Capture the cell that displays the provided text and extract its [X, Y] central coordinate. 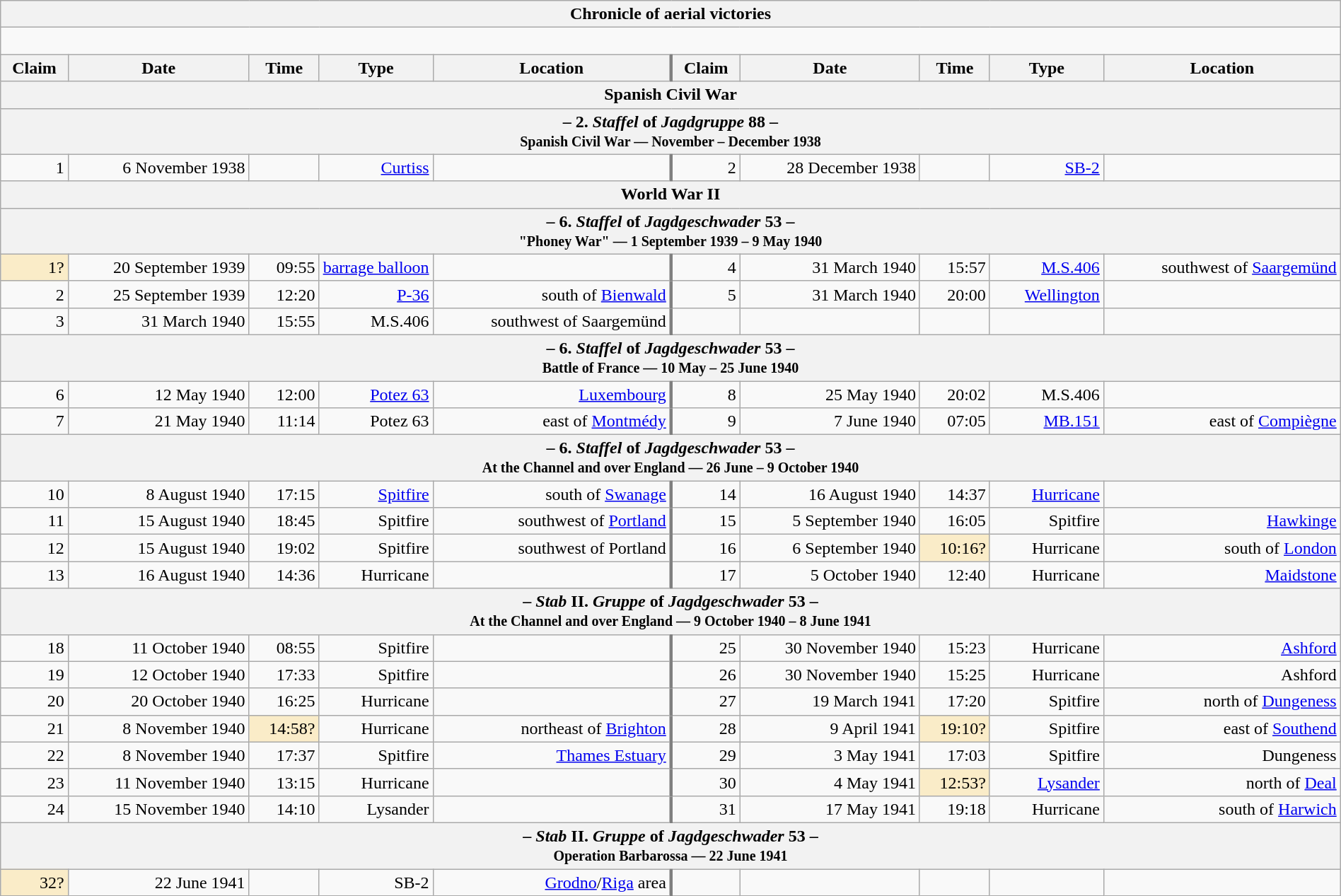
barrage balloon [376, 267]
5 September 1940 [830, 521]
22 [34, 755]
17:37 [284, 755]
17 May 1941 [830, 809]
17 [706, 575]
22 June 1941 [158, 882]
15 [706, 521]
12 October 1940 [158, 675]
15:25 [955, 675]
16:25 [284, 702]
27 [706, 702]
12 [34, 548]
07:05 [955, 421]
17:20 [955, 702]
25 September 1939 [158, 294]
south of London [1222, 548]
17:15 [284, 494]
29 [706, 755]
9 [706, 421]
19 March 1941 [830, 702]
23 [34, 782]
13:15 [284, 782]
28 December 1938 [830, 168]
east of Southend [1222, 728]
12:20 [284, 294]
Thames Estuary [552, 755]
6 November 1938 [158, 168]
19:02 [284, 548]
15:55 [284, 321]
30 [706, 782]
12 May 1940 [158, 394]
19:10? [955, 728]
1 [34, 168]
Spanish Civil War [670, 95]
5 [706, 294]
Curtiss [376, 168]
15:57 [955, 267]
32? [34, 882]
– 6. Staffel of Jagdgeschwader 53 –"Phoney War" — 1 September 1939 – 9 May 1940 [670, 231]
east of Montmédy [552, 421]
north of Deal [1222, 782]
6 September 1940 [830, 548]
south of Bienwald [552, 294]
20:00 [955, 294]
World War II [670, 194]
21 May 1940 [158, 421]
20 September 1939 [158, 267]
6 [34, 394]
24 [34, 809]
Luxembourg [552, 394]
25 May 1940 [830, 394]
17:03 [955, 755]
20 October 1940 [158, 702]
15:23 [955, 648]
Dungeness [1222, 755]
9 April 1941 [830, 728]
east of Compiègne [1222, 421]
10:16? [955, 548]
11 October 1940 [158, 648]
13 [34, 575]
11:14 [284, 421]
Chronicle of aerial victories [670, 14]
21 [34, 728]
14:37 [955, 494]
3 [34, 321]
12:40 [955, 575]
14:10 [284, 809]
14:58? [284, 728]
– 2. Staffel of Jagdgruppe 88 –Spanish Civil War — November – December 1938 [670, 132]
5 October 1940 [830, 575]
12:53? [955, 782]
19 [34, 675]
15 November 1940 [158, 809]
– 6. Staffel of Jagdgeschwader 53 –At the Channel and over England — 26 June – 9 October 1940 [670, 458]
26 [706, 675]
Hawkinge [1222, 521]
8 [706, 394]
14:36 [284, 575]
– Stab II. Gruppe of Jagdgeschwader 53 –At the Channel and over England — 9 October 1940 – 8 June 1941 [670, 611]
11 November 1940 [158, 782]
7 June 1940 [830, 421]
south of Harwich [1222, 809]
20:02 [955, 394]
18 [34, 648]
18:45 [284, 521]
P-36 [376, 294]
17:33 [284, 675]
16 [706, 548]
Wellington [1047, 294]
19:18 [955, 809]
4 [706, 267]
4 May 1941 [830, 782]
7 [34, 421]
1? [34, 267]
28 [706, 728]
10 [34, 494]
MB.151 [1047, 421]
northeast of Brighton [552, 728]
09:55 [284, 267]
12:00 [284, 394]
08:55 [284, 648]
11 [34, 521]
14 [706, 494]
Grodno/Riga area [552, 882]
3 May 1941 [830, 755]
Maidstone [1222, 575]
north of Dungeness [1222, 702]
25 [706, 648]
– Stab II. Gruppe of Jagdgeschwader 53 –Operation Barbarossa — 22 June 1941 [670, 846]
31 [706, 809]
8 August 1940 [158, 494]
– 6. Staffel of Jagdgeschwader 53 –Battle of France — 10 May – 25 June 1940 [670, 358]
16:05 [955, 521]
south of Swanage [552, 494]
20 [34, 702]
